From the cell containing the given text, extract its center point as (X, Y) coordinate. 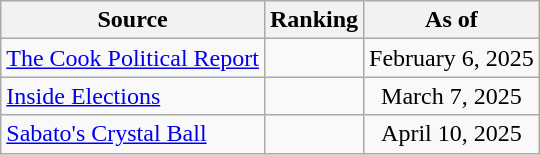
Sabato's Crystal Ball (133, 134)
February 6, 2025 (452, 58)
The Cook Political Report (133, 58)
Ranking (314, 20)
Source (133, 20)
March 7, 2025 (452, 96)
As of (452, 20)
Inside Elections (133, 96)
April 10, 2025 (452, 134)
